Locate the cell with the specified text and output its (X, Y) center coordinate. 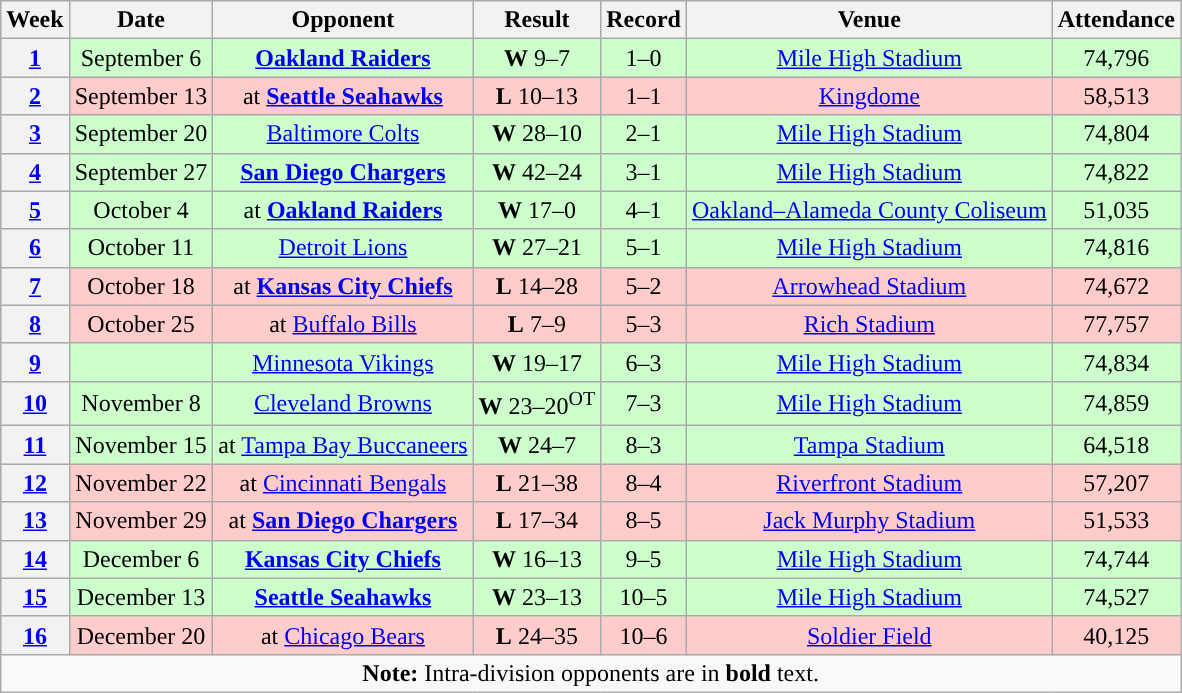
15 (35, 597)
9–5 (644, 559)
8 (35, 324)
Date (141, 20)
5–3 (644, 324)
W 9–7 (537, 58)
W 23–13 (537, 597)
11 (35, 445)
1–1 (644, 96)
Baltimore Colts (343, 134)
74,834 (1116, 362)
74,672 (1116, 286)
12 (35, 483)
Attendance (1116, 20)
September 6 (141, 58)
7 (35, 286)
December 6 (141, 559)
4–1 (644, 210)
Jack Murphy Stadium (869, 521)
8–4 (644, 483)
Detroit Lions (343, 248)
74,796 (1116, 58)
November 22 (141, 483)
64,518 (1116, 445)
Arrowhead Stadium (869, 286)
Kingdome (869, 96)
6 (35, 248)
Week (35, 20)
10 (35, 404)
7–3 (644, 404)
at San Diego Chargers (343, 521)
3–1 (644, 172)
Oakland–Alameda County Coliseum (869, 210)
Record (644, 20)
October 25 (141, 324)
10–5 (644, 597)
W 23–20OT (537, 404)
L 17–34 (537, 521)
74,804 (1116, 134)
L 10–13 (537, 96)
Result (537, 20)
September 20 (141, 134)
November 8 (141, 404)
Note: Intra-division opponents are in bold text. (591, 673)
W 24–7 (537, 445)
December 13 (141, 597)
Riverfront Stadium (869, 483)
74,859 (1116, 404)
W 42–24 (537, 172)
40,125 (1116, 635)
at Buffalo Bills (343, 324)
2–1 (644, 134)
57,207 (1116, 483)
October 18 (141, 286)
10–6 (644, 635)
3 (35, 134)
November 29 (141, 521)
at Seattle Seahawks (343, 96)
74,822 (1116, 172)
51,533 (1116, 521)
Seattle Seahawks (343, 597)
Minnesota Vikings (343, 362)
16 (35, 635)
Rich Stadium (869, 324)
Venue (869, 20)
74,744 (1116, 559)
8–3 (644, 445)
Soldier Field (869, 635)
L 21–38 (537, 483)
at Oakland Raiders (343, 210)
W 27–21 (537, 248)
51,035 (1116, 210)
September 13 (141, 96)
at Cincinnati Bengals (343, 483)
4 (35, 172)
October 11 (141, 248)
2 (35, 96)
5–2 (644, 286)
W 17–0 (537, 210)
77,757 (1116, 324)
Opponent (343, 20)
Kansas City Chiefs (343, 559)
at Tampa Bay Buccaneers (343, 445)
October 4 (141, 210)
November 15 (141, 445)
5 (35, 210)
5–1 (644, 248)
14 (35, 559)
6–3 (644, 362)
Cleveland Browns (343, 404)
8–5 (644, 521)
1–0 (644, 58)
58,513 (1116, 96)
W 28–10 (537, 134)
L 14–28 (537, 286)
13 (35, 521)
Oakland Raiders (343, 58)
74,816 (1116, 248)
at Kansas City Chiefs (343, 286)
at Chicago Bears (343, 635)
74,527 (1116, 597)
L 24–35 (537, 635)
September 27 (141, 172)
9 (35, 362)
San Diego Chargers (343, 172)
W 19–17 (537, 362)
W 16–13 (537, 559)
December 20 (141, 635)
Tampa Stadium (869, 445)
L 7–9 (537, 324)
1 (35, 58)
